Scan for the cell matching the given text and deliver its [X, Y] coordinate at center. 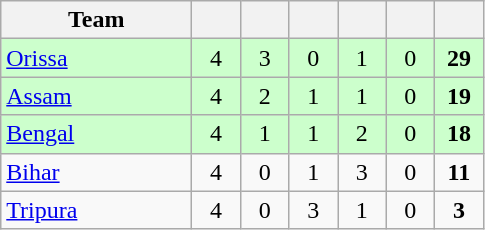
Bengal [96, 134]
Bihar [96, 172]
Orissa [96, 58]
Team [96, 20]
11 [460, 172]
Tripura [96, 210]
Assam [96, 96]
19 [460, 96]
29 [460, 58]
18 [460, 134]
